Pinpoint the cell where the given text exists, returning its [x, y] midpoint coordinate. 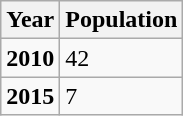
2010 [30, 58]
42 [122, 58]
7 [122, 96]
Year [30, 20]
Population [122, 20]
2015 [30, 96]
